Pinpoint the cell where the given text exists, returning its [X, Y] midpoint coordinate. 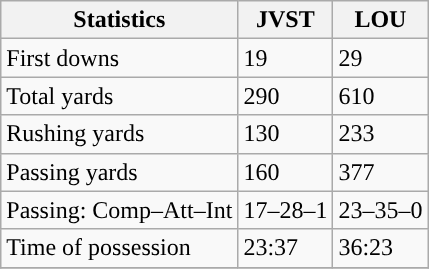
19 [286, 58]
36:23 [380, 248]
Rushing yards [120, 134]
Time of possession [120, 248]
Passing: Comp–Att–Int [120, 210]
233 [380, 134]
Total yards [120, 96]
290 [286, 96]
23:37 [286, 248]
29 [380, 58]
130 [286, 134]
160 [286, 172]
377 [380, 172]
Passing yards [120, 172]
Statistics [120, 20]
23–35–0 [380, 210]
610 [380, 96]
First downs [120, 58]
17–28–1 [286, 210]
LOU [380, 20]
JVST [286, 20]
